Locate the cell with the specified text and output its [X, Y] center coordinate. 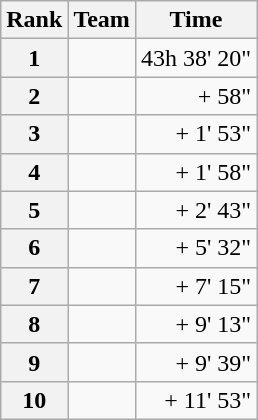
1 [34, 58]
3 [34, 134]
+ 1' 53" [196, 134]
9 [34, 362]
5 [34, 210]
+ 1' 58" [196, 172]
2 [34, 96]
+ 9' 13" [196, 324]
+ 5' 32" [196, 248]
7 [34, 286]
10 [34, 400]
+ 2' 43" [196, 210]
4 [34, 172]
Rank [34, 20]
43h 38' 20" [196, 58]
Time [196, 20]
+ 11' 53" [196, 400]
Team [102, 20]
+ 58" [196, 96]
6 [34, 248]
+ 9' 39" [196, 362]
+ 7' 15" [196, 286]
8 [34, 324]
